For the text-containing cell, return its midpoint in [x, y] coordinate format. 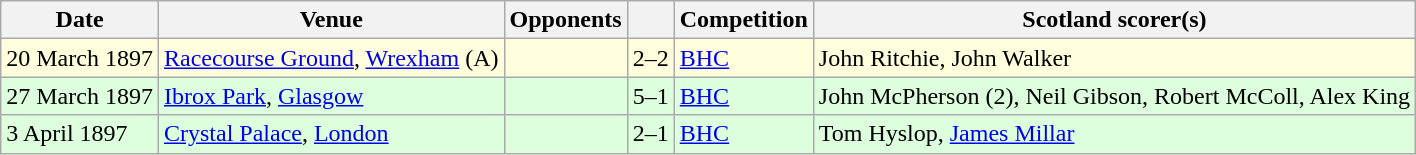
Date [80, 20]
3 April 1897 [80, 134]
Opponents [566, 20]
2–1 [650, 134]
Scotland scorer(s) [1114, 20]
John McPherson (2), Neil Gibson, Robert McColl, Alex King [1114, 96]
2–2 [650, 58]
Ibrox Park, Glasgow [331, 96]
Racecourse Ground, Wrexham (A) [331, 58]
27 March 1897 [80, 96]
Crystal Palace, London [331, 134]
Tom Hyslop, James Millar [1114, 134]
5–1 [650, 96]
20 March 1897 [80, 58]
Competition [744, 20]
Venue [331, 20]
John Ritchie, John Walker [1114, 58]
